Find where the given text appears and provide that cell's center as [x, y] coordinate. 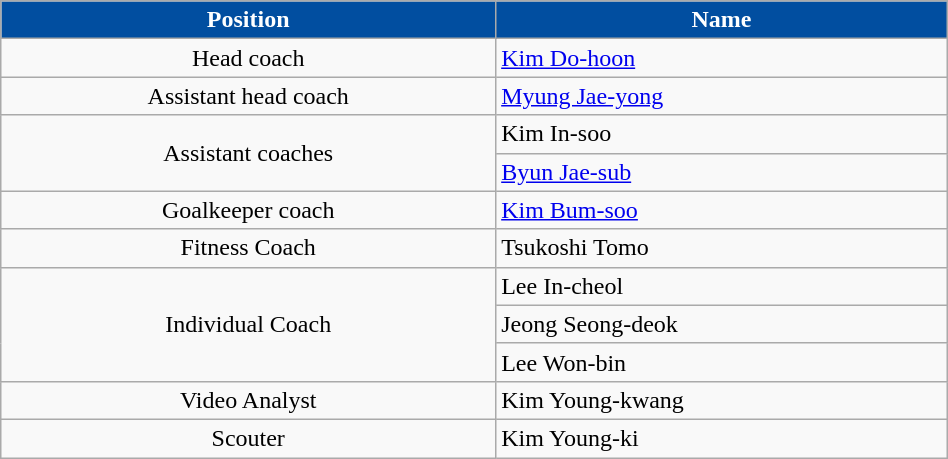
Video Analyst [248, 400]
Kim In-soo [722, 134]
Byun Jae-sub [722, 172]
Head coach [248, 58]
Lee Won-bin [722, 362]
Position [248, 20]
Assistant coaches [248, 153]
Kim Do-hoon [722, 58]
Goalkeeper coach [248, 210]
Kim Young-ki [722, 438]
Jeong Seong-deok [722, 324]
Assistant head coach [248, 96]
Myung Jae-yong [722, 96]
Name [722, 20]
Lee In-cheol [722, 286]
Individual Coach [248, 324]
Kim Bum-soo [722, 210]
Scouter [248, 438]
Kim Young-kwang [722, 400]
Tsukoshi Tomo [722, 248]
Fitness Coach [248, 248]
